Return the [X, Y] coordinate for the center point of the cell that contains the specified text.  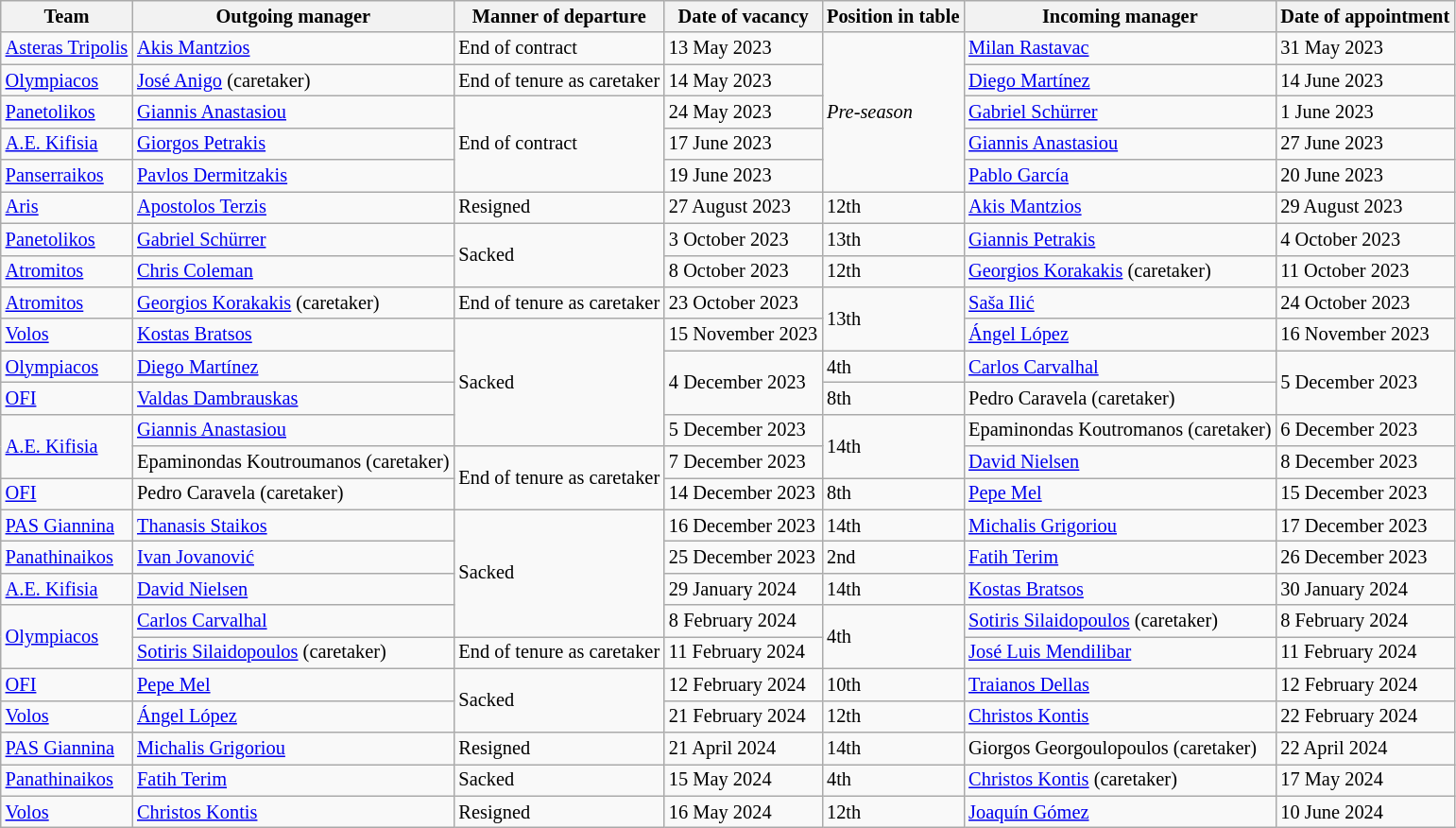
Ivan Jovanović [293, 557]
26 December 2023 [1364, 557]
Giorgos Georgoulopoulos (caretaker) [1120, 748]
22 April 2024 [1364, 748]
Team [66, 16]
6 December 2023 [1364, 430]
Epaminondas Koutromanos (caretaker) [1120, 430]
Pre-season [893, 112]
27 August 2023 [743, 207]
17 May 2024 [1364, 780]
22 February 2024 [1364, 716]
Panserraikos [66, 176]
17 June 2023 [743, 144]
31 May 2023 [1364, 48]
15 May 2024 [743, 780]
25 December 2023 [743, 557]
24 May 2023 [743, 112]
Epaminondas Koutroumanos (caretaker) [293, 462]
11 October 2023 [1364, 271]
2nd [893, 557]
10 June 2024 [1364, 812]
24 October 2023 [1364, 302]
Traianos Dellas [1120, 684]
Pavlos Dermitzakis [293, 176]
21 April 2024 [743, 748]
Asteras Tripolis [66, 48]
8 October 2023 [743, 271]
3 October 2023 [743, 239]
Christos Kontis (caretaker) [1120, 780]
10th [893, 684]
1 June 2023 [1364, 112]
Giannis Petrakis [1120, 239]
21 February 2024 [743, 716]
14 December 2023 [743, 493]
Outgoing manager [293, 16]
27 June 2023 [1364, 144]
15 December 2023 [1364, 493]
Joaquín Gómez [1120, 812]
José Luis Mendilibar [1120, 652]
Aris [66, 207]
Incoming manager [1120, 16]
29 January 2024 [743, 589]
19 June 2023 [743, 176]
Pablo García [1120, 176]
Milan Rastavac [1120, 48]
14 May 2023 [743, 80]
Position in table [893, 16]
15 November 2023 [743, 335]
Thanasis Staikos [293, 526]
13 May 2023 [743, 48]
Date of appointment [1364, 16]
20 June 2023 [1364, 176]
16 May 2024 [743, 812]
23 October 2023 [743, 302]
16 December 2023 [743, 526]
7 December 2023 [743, 462]
Valdas Dambrauskas [293, 398]
8 December 2023 [1364, 462]
Giorgos Petrakis [293, 144]
16 November 2023 [1364, 335]
Saša Ilić [1120, 302]
Chris Coleman [293, 271]
17 December 2023 [1364, 526]
29 August 2023 [1364, 207]
4 December 2023 [743, 382]
4 October 2023 [1364, 239]
José Anigo (caretaker) [293, 80]
30 January 2024 [1364, 589]
Apostolos Terzis [293, 207]
14 June 2023 [1364, 80]
Manner of departure [559, 16]
Date of vacancy [743, 16]
